Output the (x, y) coordinate of the center of the cell containing the given text.  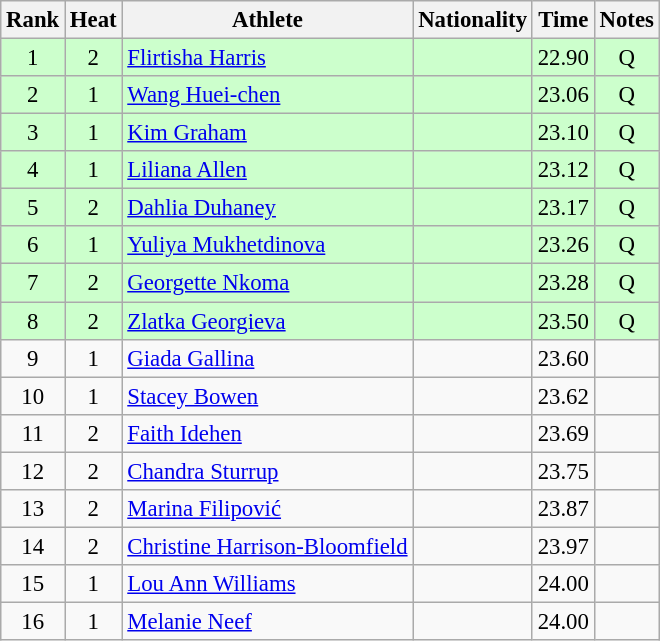
Lou Ann Williams (268, 584)
23.28 (563, 283)
23.26 (563, 245)
Giada Gallina (268, 358)
Marina Filipović (268, 509)
23.17 (563, 208)
Christine Harrison-Bloomfield (268, 546)
Kim Graham (268, 133)
14 (33, 546)
9 (33, 358)
Athlete (268, 20)
23.75 (563, 471)
6 (33, 245)
Notes (626, 20)
23.06 (563, 95)
11 (33, 433)
Chandra Sturrup (268, 471)
Time (563, 20)
23.10 (563, 133)
Georgette Nkoma (268, 283)
Nationality (472, 20)
22.90 (563, 58)
Stacey Bowen (268, 396)
3 (33, 133)
8 (33, 321)
Dahlia Duhaney (268, 208)
5 (33, 208)
Flirtisha Harris (268, 58)
13 (33, 509)
23.60 (563, 358)
Wang Huei-chen (268, 95)
Rank (33, 20)
7 (33, 283)
Melanie Neef (268, 621)
23.69 (563, 433)
10 (33, 396)
23.12 (563, 170)
16 (33, 621)
12 (33, 471)
4 (33, 170)
Zlatka Georgieva (268, 321)
23.62 (563, 396)
Yuliya Mukhetdinova (268, 245)
23.50 (563, 321)
Liliana Allen (268, 170)
15 (33, 584)
23.87 (563, 509)
Heat (94, 20)
Faith Idehen (268, 433)
23.97 (563, 546)
